Identify which cell holds the provided text, then report its (x, y) central coordinate. 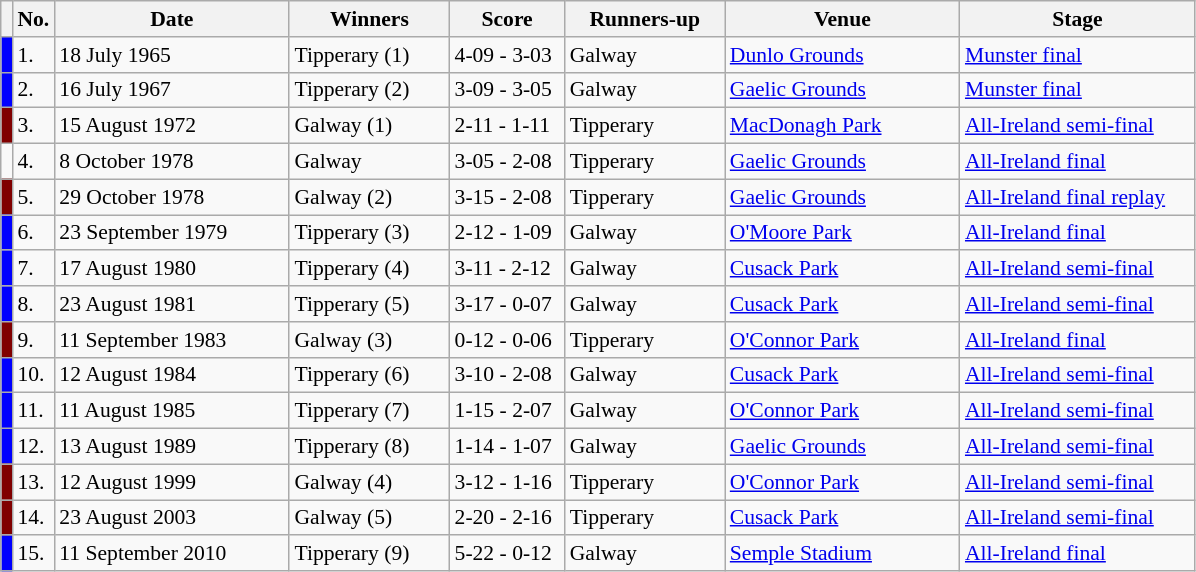
4. (33, 162)
10. (33, 375)
Tipperary (4) (369, 269)
9. (33, 340)
3-17 - 0-07 (508, 304)
Tipperary (2) (369, 90)
23 August 2003 (172, 518)
8. (33, 304)
Venue (842, 19)
29 October 1978 (172, 197)
11 September 1983 (172, 340)
Galway (3) (369, 340)
1-14 - 1-07 (508, 447)
15. (33, 554)
2-20 - 2-16 (508, 518)
13. (33, 482)
15 August 1972 (172, 126)
Galway (5) (369, 518)
MacDonagh Park (842, 126)
14. (33, 518)
3-05 - 2-08 (508, 162)
O'Moore Park (842, 233)
5-22 - 0-12 (508, 554)
11. (33, 411)
11 September 2010 (172, 554)
3-11 - 2-12 (508, 269)
3-12 - 1-16 (508, 482)
3-15 - 2-08 (508, 197)
Galway (2) (369, 197)
Galway (4) (369, 482)
13 August 1989 (172, 447)
12 August 1984 (172, 375)
0-12 - 0-06 (508, 340)
2-12 - 1-09 (508, 233)
11 August 1985 (172, 411)
Semple Stadium (842, 554)
Galway (1) (369, 126)
23 September 1979 (172, 233)
Tipperary (7) (369, 411)
3-09 - 3-05 (508, 90)
12. (33, 447)
5. (33, 197)
Tipperary (5) (369, 304)
All-Ireland final replay (1078, 197)
2. (33, 90)
Tipperary (9) (369, 554)
8 October 1978 (172, 162)
18 July 1965 (172, 55)
Stage (1078, 19)
12 August 1999 (172, 482)
1. (33, 55)
17 August 1980 (172, 269)
3-10 - 2-08 (508, 375)
Date (172, 19)
Tipperary (6) (369, 375)
Score (508, 19)
Winners (369, 19)
2-11 - 1-11 (508, 126)
Runners-up (645, 19)
Tipperary (3) (369, 233)
1-15 - 2-07 (508, 411)
3. (33, 126)
23 August 1981 (172, 304)
Dunlo Grounds (842, 55)
No. (33, 19)
4-09 - 3-03 (508, 55)
16 July 1967 (172, 90)
6. (33, 233)
Tipperary (8) (369, 447)
Tipperary (1) (369, 55)
7. (33, 269)
